From the cell containing the given text, extract its center point as (x, y) coordinate. 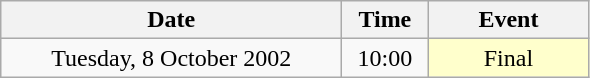
Event (508, 20)
Date (172, 20)
Tuesday, 8 October 2002 (172, 58)
Time (385, 20)
Final (508, 58)
10:00 (385, 58)
